Pinpoint the cell where the given text exists, returning its [X, Y] midpoint coordinate. 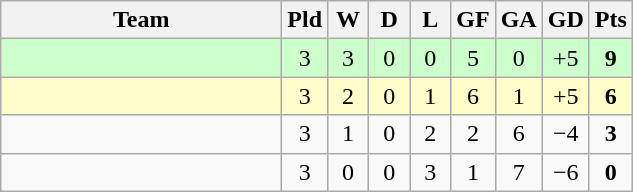
9 [610, 58]
W [348, 20]
7 [518, 172]
GA [518, 20]
Team [142, 20]
Pld [305, 20]
GF [473, 20]
GD [566, 20]
5 [473, 58]
L [430, 20]
Pts [610, 20]
−6 [566, 172]
D [390, 20]
−4 [566, 134]
